From the cell containing the given text, extract its center point as (X, Y) coordinate. 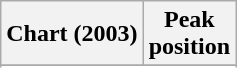
Chart (2003) (72, 34)
Peakposition (189, 34)
